Return the (x, y) coordinate for the center point of the cell that contains the specified text.  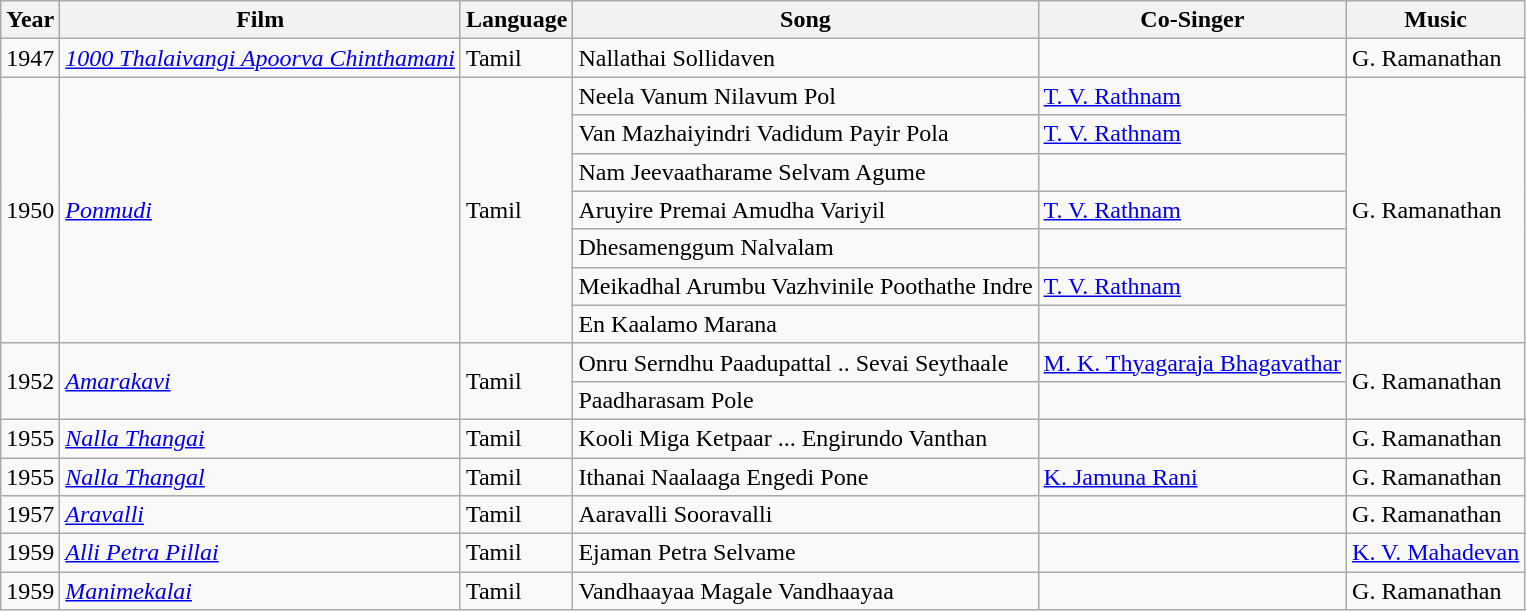
Kooli Miga Ketpaar ... Engirundo Vanthan (806, 438)
Dhesamenggum Nalvalam (806, 248)
Aravalli (260, 515)
Aruyire Premai Amudha Variyil (806, 210)
Language (516, 20)
Music (1436, 20)
Ithanai Naalaaga Engedi Pone (806, 477)
1957 (30, 515)
1000 Thalaivangi Apoorva Chinthamani (260, 58)
Nallathai Sollidaven (806, 58)
1952 (30, 381)
Nam Jeevaatharame Selvam Agume (806, 172)
Van Mazhaiyindri Vadidum Payir Pola (806, 134)
Aaravalli Sooravalli (806, 515)
Ponmudi (260, 210)
Amarakavi (260, 381)
Paadharasam Pole (806, 400)
En Kaalamo Marana (806, 324)
Year (30, 20)
K. Jamuna Rani (1192, 477)
Nalla Thangai (260, 438)
Neela Vanum Nilavum Pol (806, 96)
Ejaman Petra Selvame (806, 553)
Alli Petra Pillai (260, 553)
M. K. Thyagaraja Bhagavathar (1192, 362)
Film (260, 20)
K. V. Mahadevan (1436, 553)
Onru Serndhu Paadupattal .. Sevai Seythaale (806, 362)
Meikadhal Arumbu Vazhvinile Poothathe Indre (806, 286)
Nalla Thangal (260, 477)
1950 (30, 210)
Vandhaayaa Magale Vandhaayaa (806, 591)
Song (806, 20)
Co-Singer (1192, 20)
1947 (30, 58)
Manimekalai (260, 591)
